For the text-containing cell, return its midpoint in (X, Y) coordinate format. 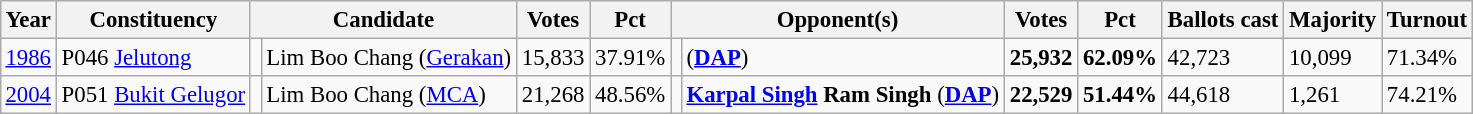
25,932 (1040, 57)
21,268 (552, 95)
Opponent(s) (838, 20)
Candidate (383, 20)
Turnout (1428, 20)
51.44% (1120, 95)
37.91% (630, 57)
74.21% (1428, 95)
15,833 (552, 57)
P051 Bukit Gelugor (153, 95)
Lim Boo Chang (Gerakan) (388, 57)
P046 Jelutong (153, 57)
44,618 (1222, 95)
1,261 (1333, 95)
2004 (28, 95)
10,099 (1333, 57)
Ballots cast (1222, 20)
Lim Boo Chang (MCA) (388, 95)
71.34% (1428, 57)
42,723 (1222, 57)
22,529 (1040, 95)
Karpal Singh Ram Singh (DAP) (842, 95)
(DAP) (842, 57)
Majority (1333, 20)
Constituency (153, 20)
62.09% (1120, 57)
48.56% (630, 95)
1986 (28, 57)
Year (28, 20)
